Return the [X, Y] coordinate for the center point of the cell that contains the specified text.  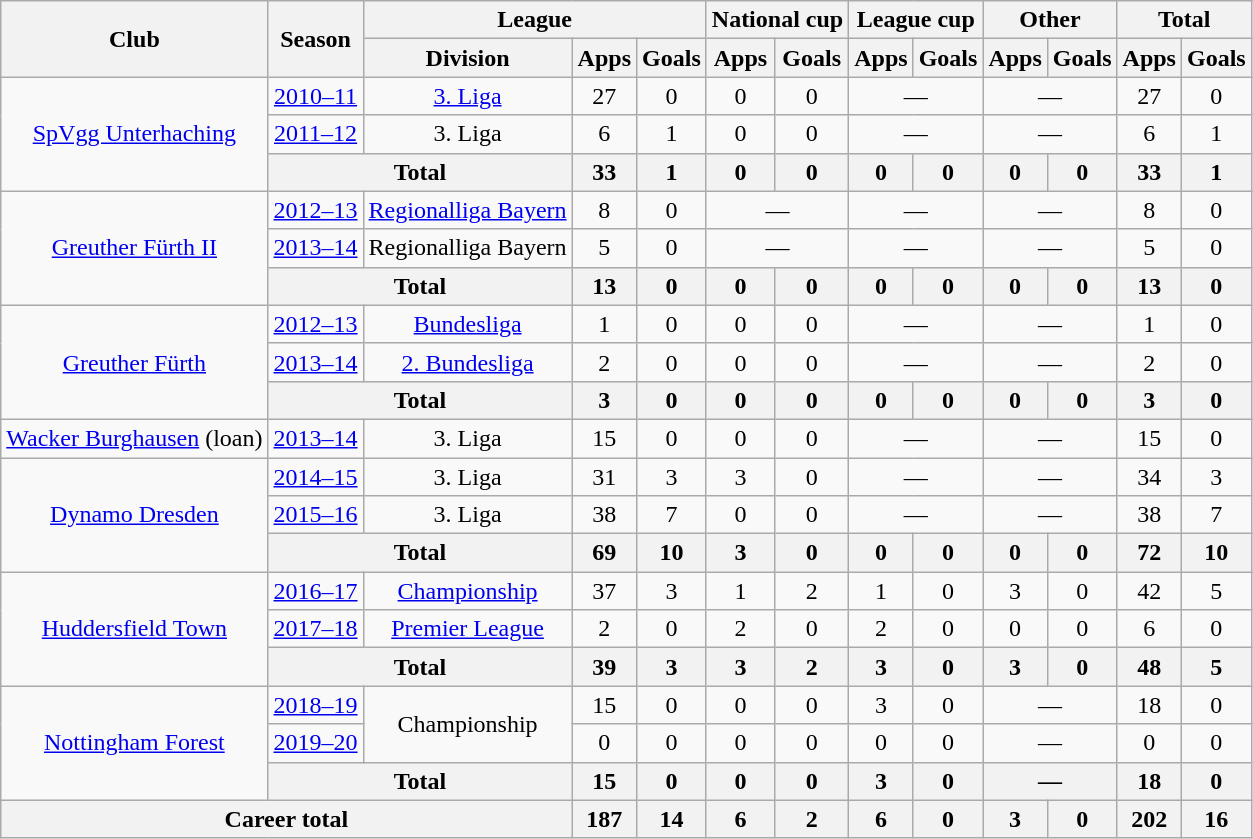
Greuther Fürth II [134, 248]
Wacker Burghausen (loan) [134, 438]
2014–15 [316, 477]
2017–18 [316, 629]
National cup [777, 20]
Career total [286, 819]
2. Bundesliga [468, 362]
2011–12 [316, 134]
Premier League [468, 629]
2019–20 [316, 743]
Bundesliga [468, 324]
202 [1149, 819]
31 [604, 477]
42 [1149, 591]
2018–19 [316, 705]
16 [1216, 819]
34 [1149, 477]
Division [468, 58]
Other [1050, 20]
League [534, 20]
2016–17 [316, 591]
Dynamo Dresden [134, 515]
72 [1149, 553]
2010–11 [316, 96]
SpVgg Unterhaching [134, 134]
14 [672, 819]
37 [604, 591]
Club [134, 39]
Huddersfield Town [134, 629]
Greuther Fürth [134, 362]
39 [604, 667]
Nottingham Forest [134, 743]
69 [604, 553]
League cup [916, 20]
2015–16 [316, 515]
48 [1149, 667]
187 [604, 819]
Season [316, 39]
